Scan for the cell matching the given text and deliver its [X, Y] coordinate at center. 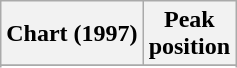
Chart (1997) [72, 34]
Peakposition [189, 34]
